Extract the (X, Y) coordinate from the center of the cell holding the provided text.  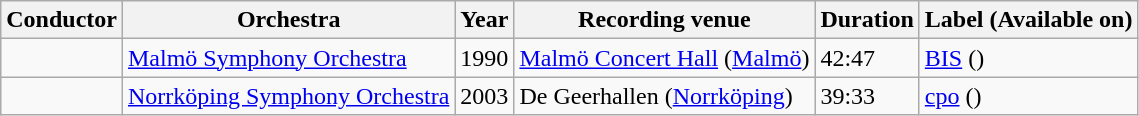
Duration (867, 20)
1990 (484, 58)
cpo () (1028, 96)
Year (484, 20)
Conductor (62, 20)
42:47 (867, 58)
Malmö Symphony Orchestra (288, 58)
39:33 (867, 96)
2003 (484, 96)
Label (Available on) (1028, 20)
Orchestra (288, 20)
De Geerhallen (Norrköping) (664, 96)
Malmö Concert Hall (Malmö) (664, 58)
Recording venue (664, 20)
BIS () (1028, 58)
Norrköping Symphony Orchestra (288, 96)
